Identify which cell holds the provided text, then report its (X, Y) central coordinate. 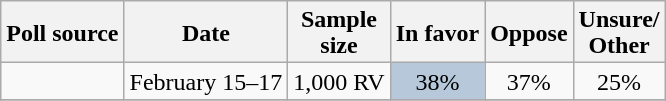
Poll source (62, 32)
37% (529, 82)
Samplesize (339, 32)
25% (619, 82)
Oppose (529, 32)
1,000 RV (339, 82)
February 15–17 (206, 82)
Unsure/Other (619, 32)
Date (206, 32)
In favor (437, 32)
38% (437, 82)
